Provide the (X, Y) coordinate of the cell's center where the given text is located.  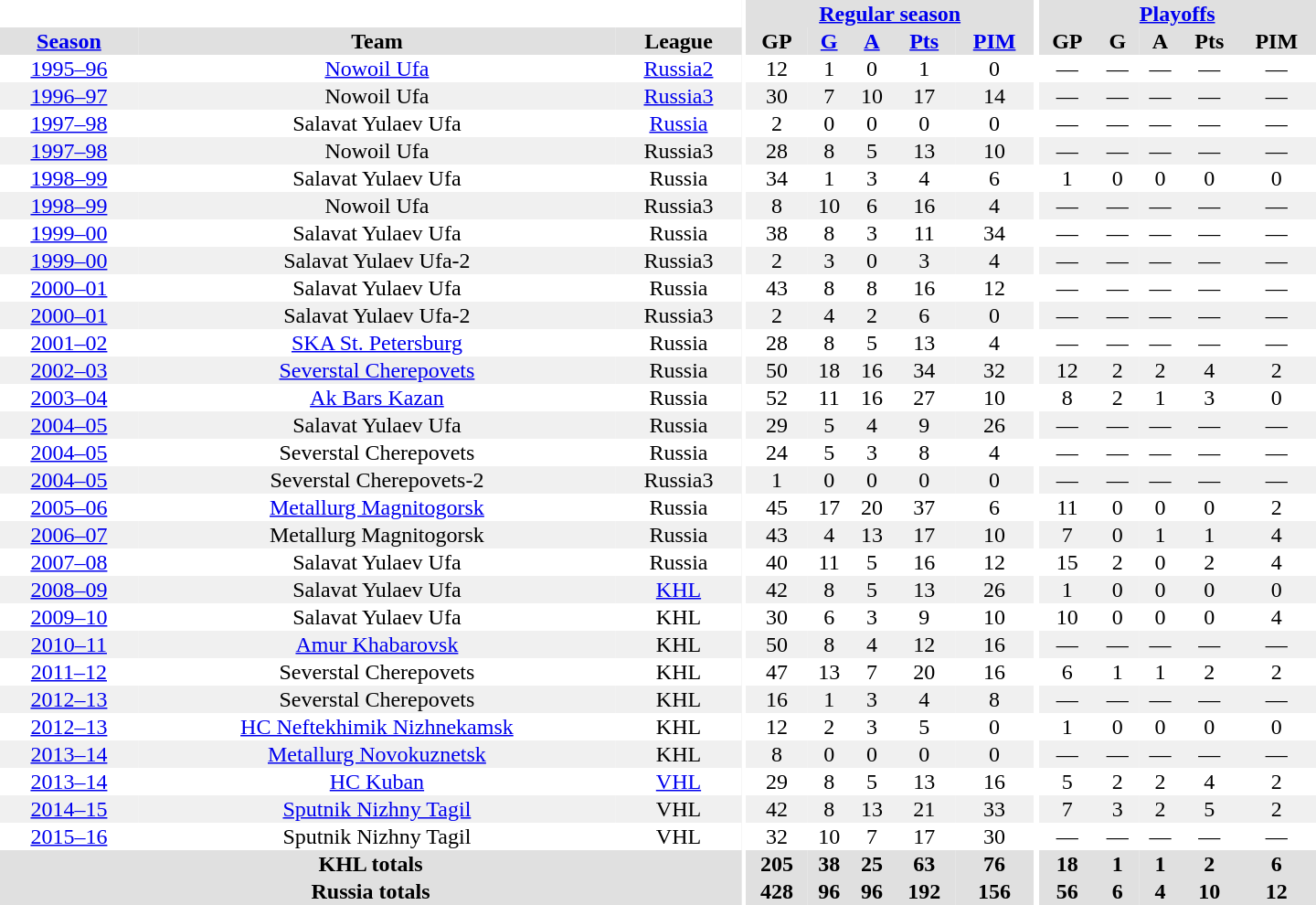
56 (1067, 891)
SKA St. Petersburg (377, 343)
25 (872, 864)
192 (924, 891)
428 (777, 891)
Team (377, 41)
2015–16 (69, 836)
Ak Bars Kazan (377, 398)
KHL totals (371, 864)
2007–08 (69, 562)
2009–10 (69, 617)
33 (994, 809)
2003–04 (69, 398)
47 (777, 672)
76 (994, 864)
HC Kuban (377, 782)
Severstal Cherepovets-2 (377, 480)
2011–12 (69, 672)
24 (777, 452)
27 (924, 398)
37 (924, 507)
Metallurg Novokuznetsk (377, 754)
2005–06 (69, 507)
52 (777, 398)
63 (924, 864)
45 (777, 507)
15 (1067, 562)
Russia totals (371, 891)
Amur Khabarovsk (377, 644)
2008–09 (69, 590)
2001–02 (69, 343)
2006–07 (69, 535)
1996–97 (69, 96)
2014–15 (69, 809)
156 (994, 891)
2010–11 (69, 644)
2002–03 (69, 370)
HC Neftekhimik Nizhnekamsk (377, 727)
League (678, 41)
Regular season (890, 14)
40 (777, 562)
Season (69, 41)
205 (777, 864)
1995–96 (69, 69)
Russia2 (678, 69)
21 (924, 809)
Playoffs (1177, 14)
14 (994, 96)
